Output the (x, y) coordinate of the center of the cell containing the given text.  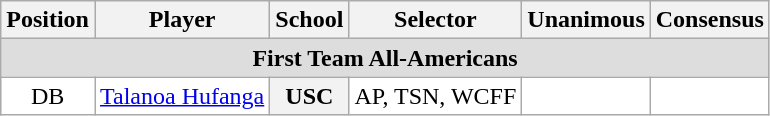
First Team All-Americans (386, 58)
Position (48, 20)
Player (182, 20)
AP, TSN, WCFF (436, 96)
Unanimous (586, 20)
School (310, 20)
Consensus (710, 20)
USC (310, 96)
Talanoa Hufanga (182, 96)
Selector (436, 20)
DB (48, 96)
